Scan for the cell matching the given text and deliver its [X, Y] coordinate at center. 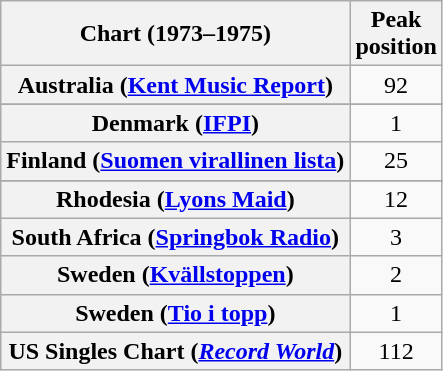
2 [396, 275]
Sweden (Tio i topp) [176, 313]
Australia (Kent Music Report) [176, 85]
US Singles Chart (Record World) [176, 351]
Sweden (Kvällstoppen) [176, 275]
3 [396, 237]
Rhodesia (Lyons Maid) [176, 199]
92 [396, 85]
112 [396, 351]
25 [396, 161]
Chart (1973–1975) [176, 34]
Peakposition [396, 34]
12 [396, 199]
South Africa (Springbok Radio) [176, 237]
Finland (Suomen virallinen lista) [176, 161]
Denmark (IFPI) [176, 123]
